Identify which cell holds the provided text, then report its (x, y) central coordinate. 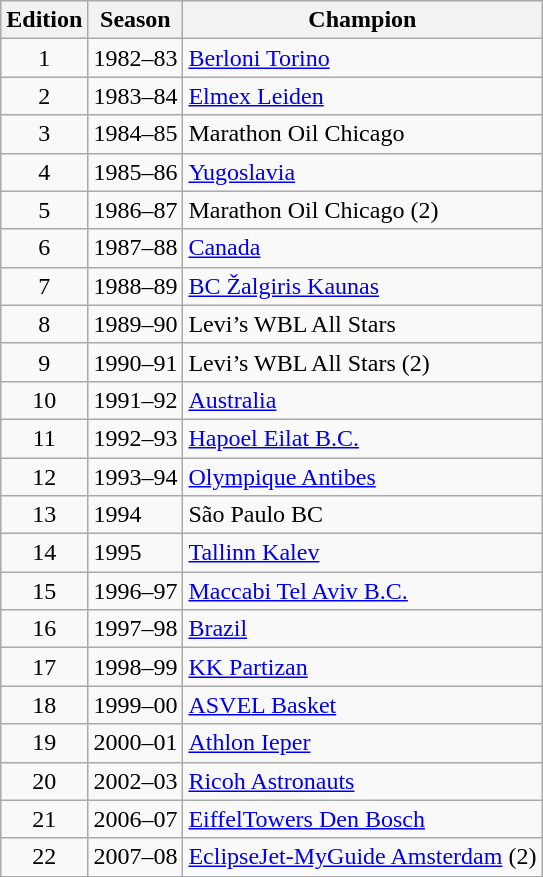
20 (44, 781)
Season (136, 20)
5 (44, 210)
22 (44, 857)
EclipseJet-MyGuide Amsterdam (2) (362, 857)
9 (44, 362)
Hapoel Eilat B.C. (362, 438)
1987–88 (136, 248)
Athlon Ieper (362, 743)
17 (44, 667)
2007–08 (136, 857)
2 (44, 96)
1999–00 (136, 705)
1998–99 (136, 667)
11 (44, 438)
4 (44, 172)
KK Partizan (362, 667)
1985–86 (136, 172)
1988–89 (136, 286)
Edition (44, 20)
1994 (136, 515)
19 (44, 743)
15 (44, 591)
1982–83 (136, 58)
1989–90 (136, 324)
Yugoslavia (362, 172)
21 (44, 819)
1984–85 (136, 134)
1997–98 (136, 629)
3 (44, 134)
16 (44, 629)
1983–84 (136, 96)
12 (44, 477)
BC Žalgiris Kaunas (362, 286)
2006–07 (136, 819)
13 (44, 515)
Ricoh Astronauts (362, 781)
Brazil (362, 629)
7 (44, 286)
10 (44, 400)
Marathon Oil Chicago (362, 134)
2000–01 (136, 743)
Tallinn Kalev (362, 553)
Canada (362, 248)
Australia (362, 400)
ASVEL Basket (362, 705)
2002–03 (136, 781)
Marathon Oil Chicago (2) (362, 210)
1992–93 (136, 438)
Berloni Torino (362, 58)
8 (44, 324)
14 (44, 553)
Champion (362, 20)
Olympique Antibes (362, 477)
Elmex Leiden (362, 96)
1996–97 (136, 591)
EiffelTowers Den Bosch (362, 819)
Levi’s WBL All Stars (362, 324)
1995 (136, 553)
1986–87 (136, 210)
São Paulo BC (362, 515)
Maccabi Tel Aviv B.C. (362, 591)
1990–91 (136, 362)
6 (44, 248)
18 (44, 705)
Levi’s WBL All Stars (2) (362, 362)
1 (44, 58)
1991–92 (136, 400)
1993–94 (136, 477)
